Identify which cell holds the provided text, then report its [X, Y] central coordinate. 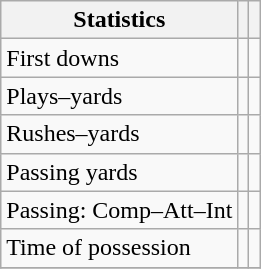
Passing yards [120, 172]
Passing: Comp–Att–Int [120, 210]
Statistics [120, 20]
Time of possession [120, 248]
First downs [120, 58]
Rushes–yards [120, 134]
Plays–yards [120, 96]
